Detect which cell encompasses the target text, then output its [x, y] center coordinate. 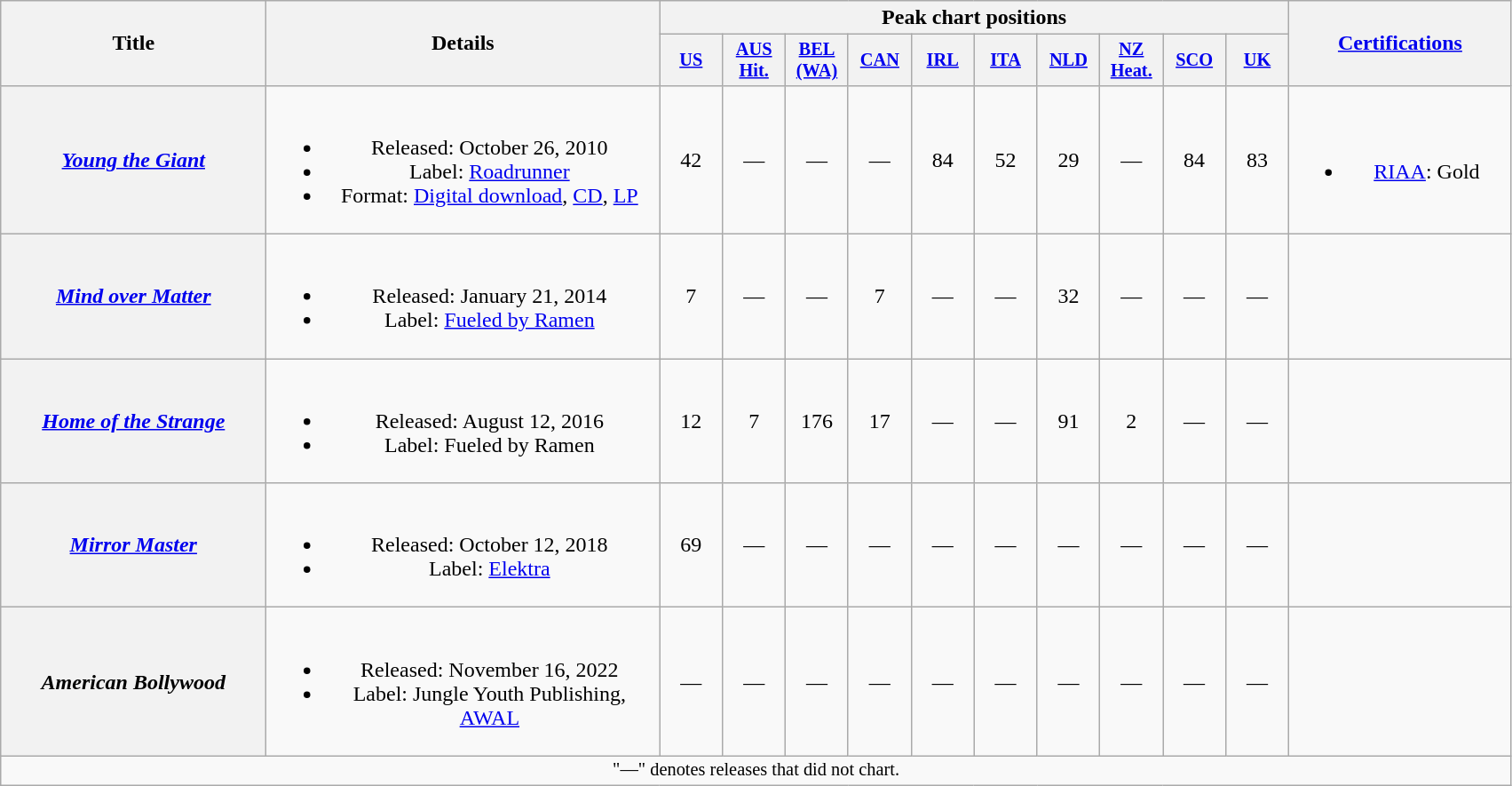
2 [1131, 421]
Young the Giant [133, 160]
Mind over Matter [133, 297]
Released: November 16, 2022Label: Jungle Youth Publishing, AWAL [463, 682]
Home of the Strange [133, 421]
17 [879, 421]
Title [133, 44]
SCO [1195, 60]
Certifications [1399, 44]
CAN [879, 60]
Released: October 26, 2010Label: RoadrunnerFormat: Digital download, CD, LP [463, 160]
IRL [943, 60]
BEL(WA) [817, 60]
RIAA: Gold [1399, 160]
91 [1069, 421]
US [691, 60]
"—" denotes releases that did not chart. [756, 771]
Released: January 21, 2014Label: Fueled by Ramen [463, 297]
Peak chart positions [975, 18]
83 [1257, 160]
32 [1069, 297]
176 [817, 421]
AUSHit. [755, 60]
29 [1069, 160]
ITA [1005, 60]
12 [691, 421]
Mirror Master [133, 545]
American Bollywood [133, 682]
69 [691, 545]
UK [1257, 60]
52 [1005, 160]
Released: October 12, 2018Label: Elektra [463, 545]
Details [463, 44]
NZHeat. [1131, 60]
42 [691, 160]
NLD [1069, 60]
Released: August 12, 2016Label: Fueled by Ramen [463, 421]
